Return the [x, y] coordinate for the center point of the cell that contains the specified text.  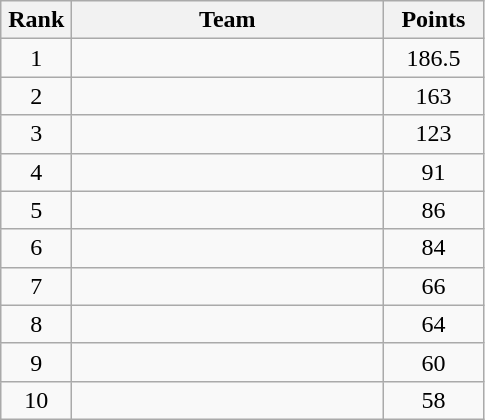
9 [36, 362]
60 [434, 362]
1 [36, 58]
3 [36, 134]
2 [36, 96]
7 [36, 286]
123 [434, 134]
186.5 [434, 58]
Points [434, 20]
58 [434, 400]
84 [434, 248]
10 [36, 400]
5 [36, 210]
6 [36, 248]
Team [228, 20]
Rank [36, 20]
66 [434, 286]
163 [434, 96]
8 [36, 324]
91 [434, 172]
86 [434, 210]
4 [36, 172]
64 [434, 324]
